Determine the [x, y] coordinate at the center of the cell enclosing the given text.  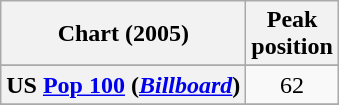
62 [292, 85]
Chart (2005) [124, 34]
Peakposition [292, 34]
US Pop 100 (Billboard) [124, 85]
